Locate the cell with the specified text and output its [x, y] center coordinate. 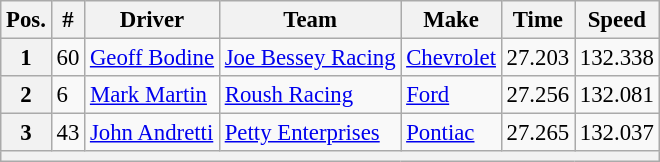
132.081 [616, 95]
43 [68, 133]
Make [451, 20]
Team [310, 20]
Ford [451, 95]
John Andretti [152, 133]
60 [68, 58]
Joe Bessey Racing [310, 58]
132.338 [616, 58]
27.256 [538, 95]
27.203 [538, 58]
Driver [152, 20]
Pos. [26, 20]
1 [26, 58]
Roush Racing [310, 95]
3 [26, 133]
# [68, 20]
Chevrolet [451, 58]
Pontiac [451, 133]
27.265 [538, 133]
2 [26, 95]
Geoff Bodine [152, 58]
Speed [616, 20]
Mark Martin [152, 95]
132.037 [616, 133]
Petty Enterprises [310, 133]
6 [68, 95]
Time [538, 20]
